For the text-containing cell, return its midpoint in (X, Y) coordinate format. 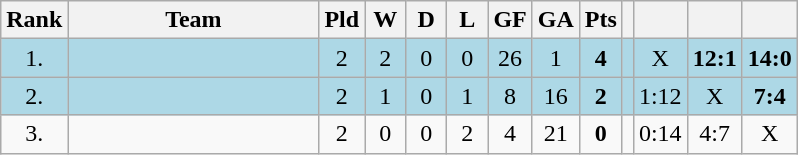
16 (556, 96)
GF (510, 20)
3. (34, 134)
14:0 (770, 58)
Team (194, 20)
L (468, 20)
21 (556, 134)
4:7 (714, 134)
26 (510, 58)
12:1 (714, 58)
W (386, 20)
D (426, 20)
7:4 (770, 96)
Rank (34, 20)
GA (556, 20)
Pld (342, 20)
2. (34, 96)
8 (510, 96)
1. (34, 58)
Pts (600, 20)
1:12 (660, 96)
0:14 (660, 134)
